Return (x, y) of the center of cell containing provided text 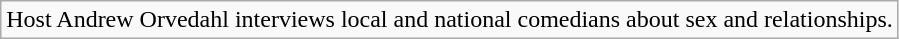
Host Andrew Orvedahl interviews local and national comedians about sex and relationships. (450, 20)
